Scan for the cell matching the given text and deliver its (x, y) coordinate at center. 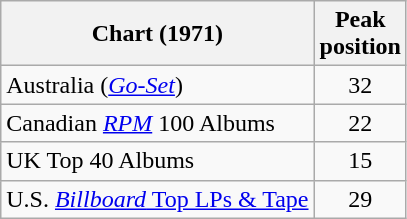
32 (360, 85)
UK Top 40 Albums (158, 161)
Canadian RPM 100 Albums (158, 123)
Chart (1971) (158, 34)
22 (360, 123)
Australia (Go-Set) (158, 85)
U.S. Billboard Top LPs & Tape (158, 199)
29 (360, 199)
15 (360, 161)
Peakposition (360, 34)
